Return (X, Y) of the center of cell containing provided text 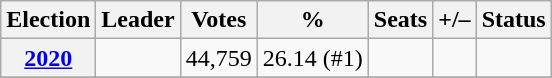
+/– (454, 20)
Leader (138, 20)
44,759 (218, 58)
Election (48, 20)
Votes (218, 20)
2020 (48, 58)
% (312, 20)
Status (514, 20)
Seats (400, 20)
26.14 (#1) (312, 58)
